Search for the cell housing the specified text and yield its (x, y) center coordinate. 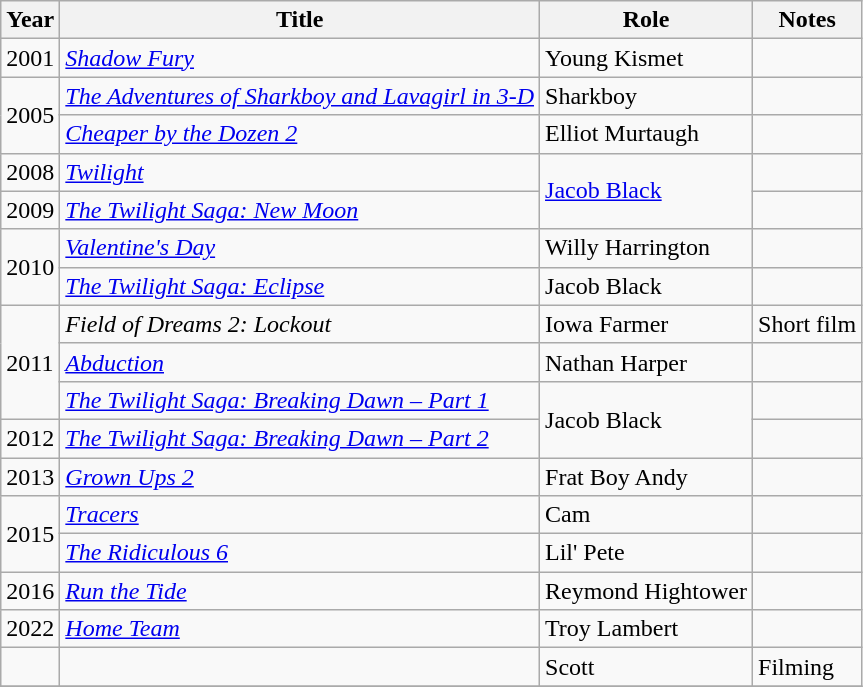
Role (646, 20)
2009 (30, 210)
2022 (30, 629)
Nathan Harper (646, 362)
Grown Ups 2 (300, 477)
Frat Boy Andy (646, 477)
Valentine's Day (300, 248)
Willy Harrington (646, 248)
The Twilight Saga: Breaking Dawn – Part 1 (300, 400)
2011 (30, 362)
The Adventures of Sharkboy and Lavagirl in 3-D (300, 96)
2015 (30, 534)
Lil' Pete (646, 553)
2013 (30, 477)
Young Kismet (646, 58)
Elliot Murtaugh (646, 134)
Title (300, 20)
Iowa Farmer (646, 324)
Home Team (300, 629)
Run the Tide (300, 591)
Twilight (300, 172)
2008 (30, 172)
Field of Dreams 2: Lockout (300, 324)
Short film (808, 324)
Cheaper by the Dozen 2 (300, 134)
Scott (646, 667)
Reymond Hightower (646, 591)
Cam (646, 515)
Sharkboy (646, 96)
Abduction (300, 362)
2016 (30, 591)
Shadow Fury (300, 58)
Notes (808, 20)
Tracers (300, 515)
2005 (30, 115)
The Twilight Saga: Eclipse (300, 286)
The Ridiculous 6 (300, 553)
The Twilight Saga: Breaking Dawn – Part 2 (300, 438)
The Twilight Saga: New Moon (300, 210)
Troy Lambert (646, 629)
2012 (30, 438)
2010 (30, 267)
Year (30, 20)
2001 (30, 58)
Filming (808, 667)
